Search for the cell housing the specified text and yield its [x, y] center coordinate. 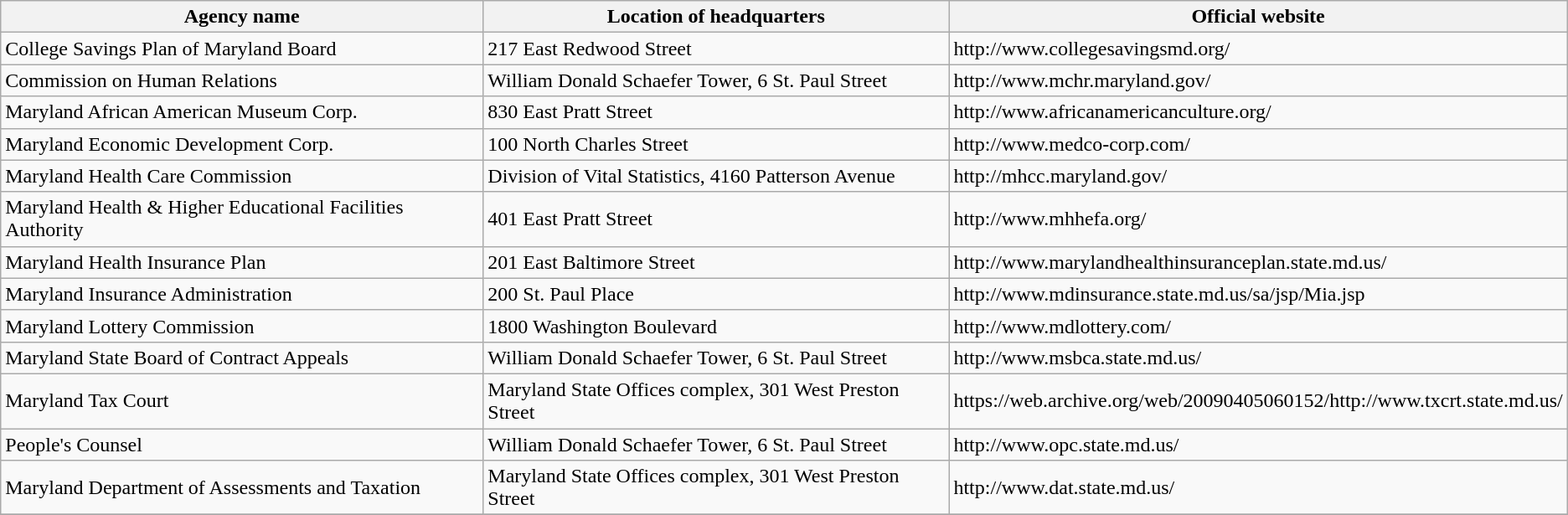
College Savings Plan of Maryland Board [242, 49]
830 East Pratt Street [716, 112]
http://www.mdlottery.com/ [1258, 326]
http://www.medco-corp.com/ [1258, 144]
201 East Baltimore Street [716, 262]
Maryland Economic Development Corp. [242, 144]
http://www.africanamericanculture.org/ [1258, 112]
http://www.opc.state.md.us/ [1258, 445]
http://www.collegesavingsmd.org/ [1258, 49]
401 East Pratt Street [716, 219]
Maryland African American Museum Corp. [242, 112]
http://www.mdinsurance.state.md.us/sa/jsp/Mia.jsp [1258, 294]
Commission on Human Relations [242, 80]
217 East Redwood Street [716, 49]
Maryland Health Insurance Plan [242, 262]
Maryland Tax Court [242, 400]
http://www.dat.state.md.us/ [1258, 487]
Maryland Department of Assessments and Taxation [242, 487]
Maryland Lottery Commission [242, 326]
200 St. Paul Place [716, 294]
http://www.mhhefa.org/ [1258, 219]
Agency name [242, 17]
Maryland Insurance Administration [242, 294]
People's Counsel [242, 445]
http://www.marylandhealthinsuranceplan.state.md.us/ [1258, 262]
Maryland Health & Higher Educational Facilities Authority [242, 219]
http://mhcc.maryland.gov/ [1258, 176]
Maryland State Board of Contract Appeals [242, 358]
https://web.archive.org/web/20090405060152/http://www.txcrt.state.md.us/ [1258, 400]
1800 Washington Boulevard [716, 326]
Division of Vital Statistics, 4160 Patterson Avenue [716, 176]
100 North Charles Street [716, 144]
http://www.msbca.state.md.us/ [1258, 358]
Maryland Health Care Commission [242, 176]
http://www.mchr.maryland.gov/ [1258, 80]
Official website [1258, 17]
Location of headquarters [716, 17]
